Detect which cell encompasses the target text, then output its [x, y] center coordinate. 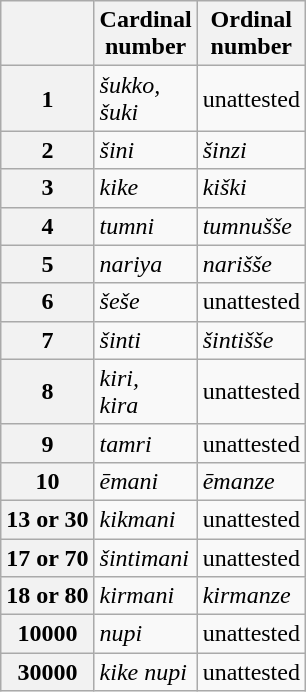
šeše [146, 302]
10 [48, 481]
18 or 80 [48, 596]
kirmani [146, 596]
Ordinalnumber [251, 34]
7 [48, 340]
5 [48, 264]
šintimani [146, 557]
tamri [146, 443]
kike nupi [146, 672]
17 or 70 [48, 557]
šukko,šuki [146, 98]
kiški [251, 188]
šinti [146, 340]
3 [48, 188]
tumni [146, 226]
2 [48, 150]
ēmani [146, 481]
Cardinalnumber [146, 34]
8 [48, 392]
10000 [48, 634]
kikmani [146, 519]
6 [48, 302]
kike [146, 188]
ēmanze [251, 481]
šintišše [251, 340]
kiri,kira [146, 392]
nupi [146, 634]
šinzi [251, 150]
tumnušše [251, 226]
kirmanze [251, 596]
nariya [146, 264]
4 [48, 226]
narišše [251, 264]
30000 [48, 672]
9 [48, 443]
1 [48, 98]
13 or 30 [48, 519]
šini [146, 150]
